Capture the cell that displays the provided text and extract its (X, Y) central coordinate. 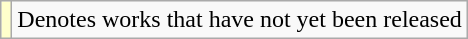
Denotes works that have not yet been released (240, 20)
